Return the (X, Y) coordinate for the center point of the cell that contains the specified text.  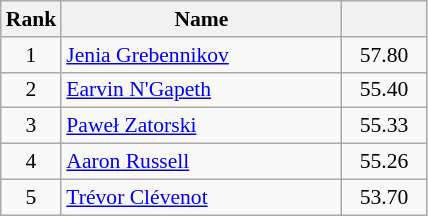
3 (32, 126)
4 (32, 162)
Earvin N'Gapeth (201, 90)
Jenia Grebennikov (201, 55)
Trévor Clévenot (201, 197)
Name (201, 19)
55.33 (384, 126)
55.26 (384, 162)
53.70 (384, 197)
2 (32, 90)
Aaron Russell (201, 162)
Rank (32, 19)
5 (32, 197)
55.40 (384, 90)
57.80 (384, 55)
1 (32, 55)
Paweł Zatorski (201, 126)
